Search for the cell housing the specified text and yield its [x, y] center coordinate. 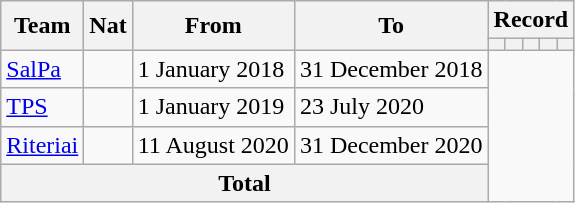
To [391, 26]
Record [531, 20]
Total [244, 183]
Riteriai [42, 145]
1 January 2018 [213, 69]
From [213, 26]
1 January 2019 [213, 107]
TPS [42, 107]
Team [42, 26]
SalPa [42, 69]
23 July 2020 [391, 107]
31 December 2020 [391, 145]
Nat [108, 26]
31 December 2018 [391, 69]
11 August 2020 [213, 145]
